Search for the cell housing the specified text and yield its (x, y) center coordinate. 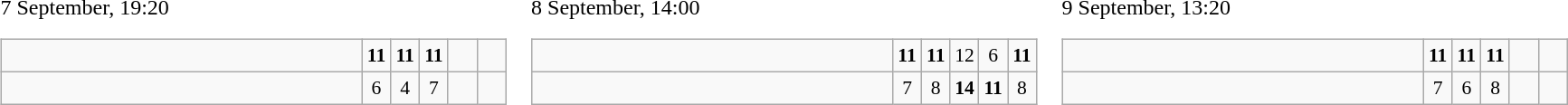
12 (965, 56)
14 (965, 88)
4 (405, 88)
